Pinpoint the cell where the given text exists, returning its (x, y) midpoint coordinate. 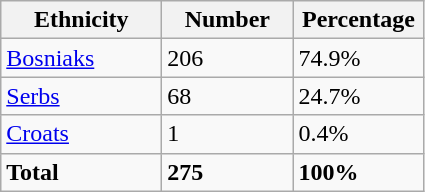
Percentage (358, 20)
Number (228, 20)
Bosniaks (82, 58)
100% (358, 172)
0.4% (358, 134)
Total (82, 172)
68 (228, 96)
Ethnicity (82, 20)
Croats (82, 134)
275 (228, 172)
24.7% (358, 96)
1 (228, 134)
74.9% (358, 58)
Serbs (82, 96)
206 (228, 58)
